For the text-containing cell, return its midpoint in [X, Y] coordinate format. 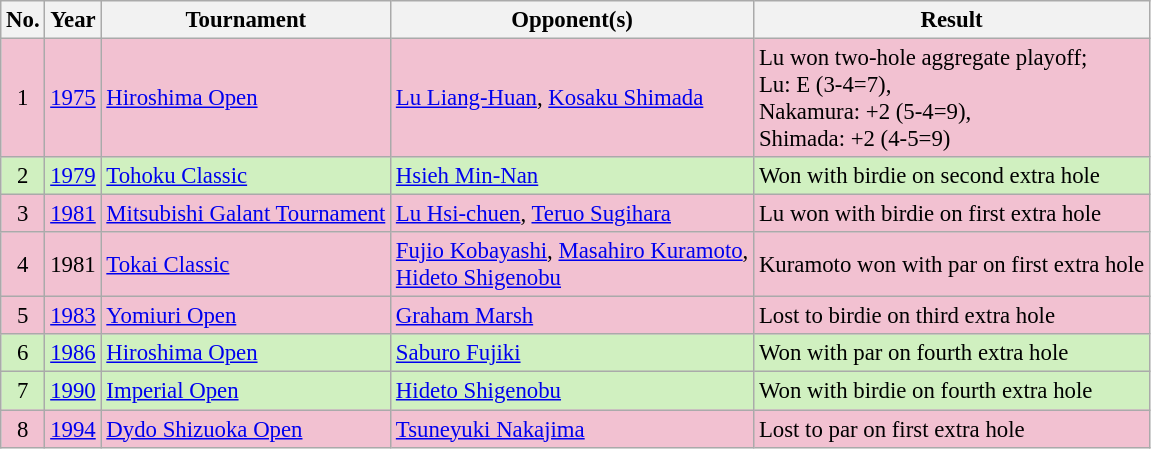
Saburo Fujiki [572, 353]
Fujio Kobayashi, Masahiro Kuramoto, Hideto Shigenobu [572, 264]
1979 [73, 176]
Lu won with birdie on first extra hole [952, 214]
7 [23, 391]
Lu Hsi-chuen, Teruo Sugihara [572, 214]
Imperial Open [246, 391]
Tohoku Classic [246, 176]
Won with birdie on fourth extra hole [952, 391]
Dydo Shizuoka Open [246, 429]
Lu won two-hole aggregate playoff;Lu: E (3-4=7),Nakamura: +2 (5-4=9),Shimada: +2 (4-5=9) [952, 98]
1986 [73, 353]
Result [952, 20]
Won with par on fourth extra hole [952, 353]
Lost to par on first extra hole [952, 429]
1975 [73, 98]
1990 [73, 391]
6 [23, 353]
Yomiuri Open [246, 316]
Tsuneyuki Nakajima [572, 429]
Tokai Classic [246, 264]
Hsieh Min-Nan [572, 176]
4 [23, 264]
3 [23, 214]
Year [73, 20]
2 [23, 176]
Lost to birdie on third extra hole [952, 316]
1983 [73, 316]
Graham Marsh [572, 316]
1 [23, 98]
1994 [73, 429]
Won with birdie on second extra hole [952, 176]
Lu Liang-Huan, Kosaku Shimada [572, 98]
Hideto Shigenobu [572, 391]
Mitsubishi Galant Tournament [246, 214]
Tournament [246, 20]
Opponent(s) [572, 20]
5 [23, 316]
Kuramoto won with par on first extra hole [952, 264]
No. [23, 20]
8 [23, 429]
